Scan for the cell matching the given text and deliver its (x, y) coordinate at center. 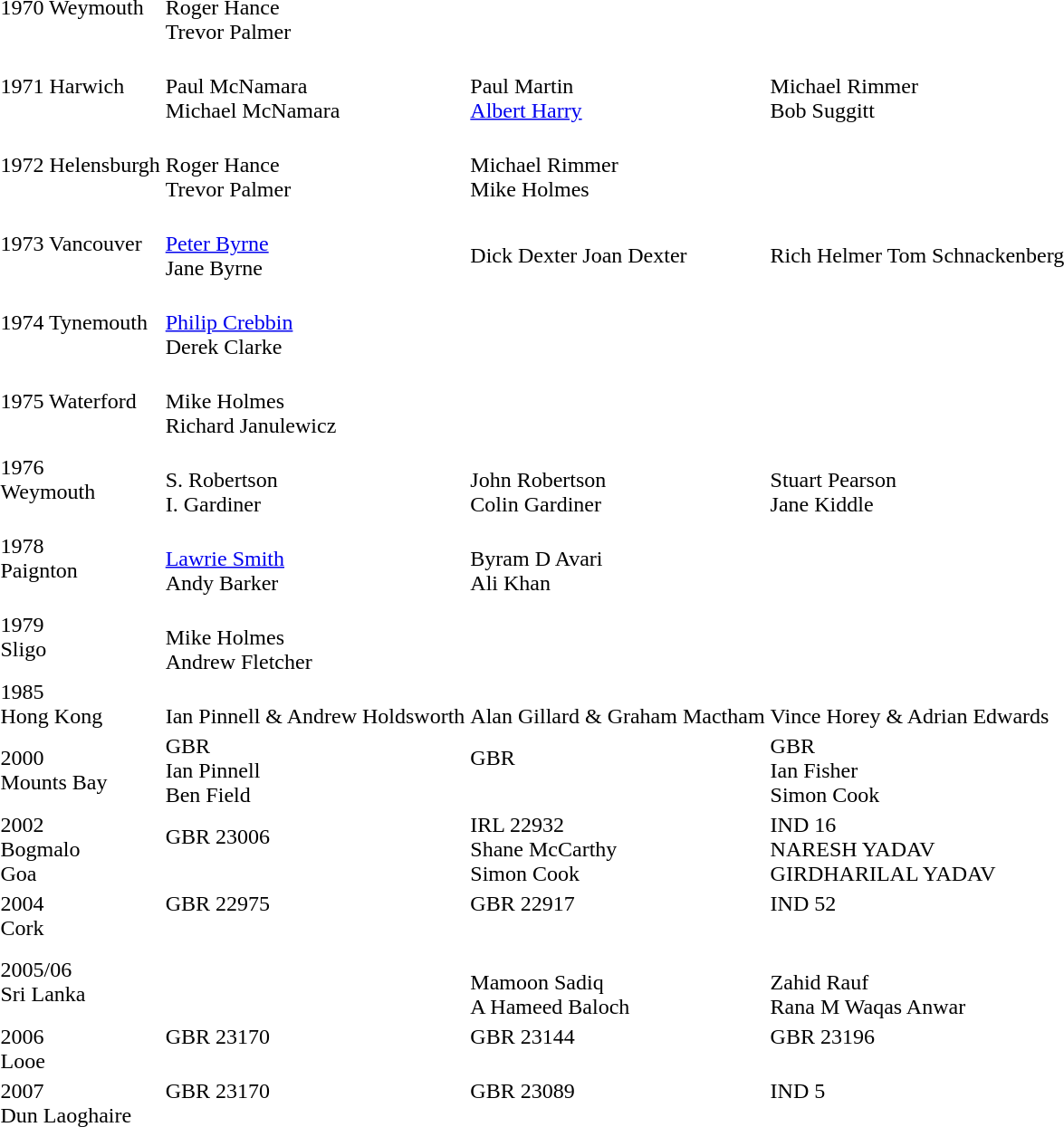
Philip CrebbinDerek Clarke (315, 322)
Lawrie SmithAndy Barker (315, 559)
Mike HolmesAndrew Fletcher (315, 637)
Dick Dexter Joan Dexter (618, 244)
Peter ByrneJane Byrne (315, 244)
S. RobertsonI. Gardiner (315, 480)
IRL 22932Shane McCarthySimon Cook (618, 849)
Ian Pinnell & Andrew Holdsworth (315, 704)
GBR 23006 (315, 849)
Byram D AvariAli Khan (618, 559)
GBR 23144 (618, 1048)
GBR 22975 (315, 916)
GBR 22917 (618, 916)
Michael RimmerMike Holmes (618, 165)
Mamoon SadiqA Hameed Baloch (618, 982)
Alan Gillard & Graham Mactham (618, 704)
Paul McNamaraMichael McNamara (315, 86)
Paul MartinAlbert Harry (618, 86)
GBRIan PinnellBen Field (315, 770)
Roger HanceTrevor Palmer (315, 165)
Mike HolmesRichard Janulewicz (315, 401)
John RobertsonColin Gardiner (618, 480)
GBR (618, 770)
GBR 23170 (315, 1048)
